Locate the cell with the specified text and output its (X, Y) center coordinate. 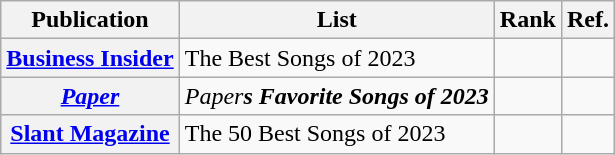
Rank (528, 20)
The 50 Best Songs of 2023 (336, 134)
The Best Songs of 2023 (336, 58)
List (336, 20)
Business Insider (90, 58)
Slant Magazine (90, 134)
Paper (90, 96)
Publication (90, 20)
Papers Favorite Songs of 2023 (336, 96)
Ref. (588, 20)
